Return [X, Y] of the center of cell containing provided text 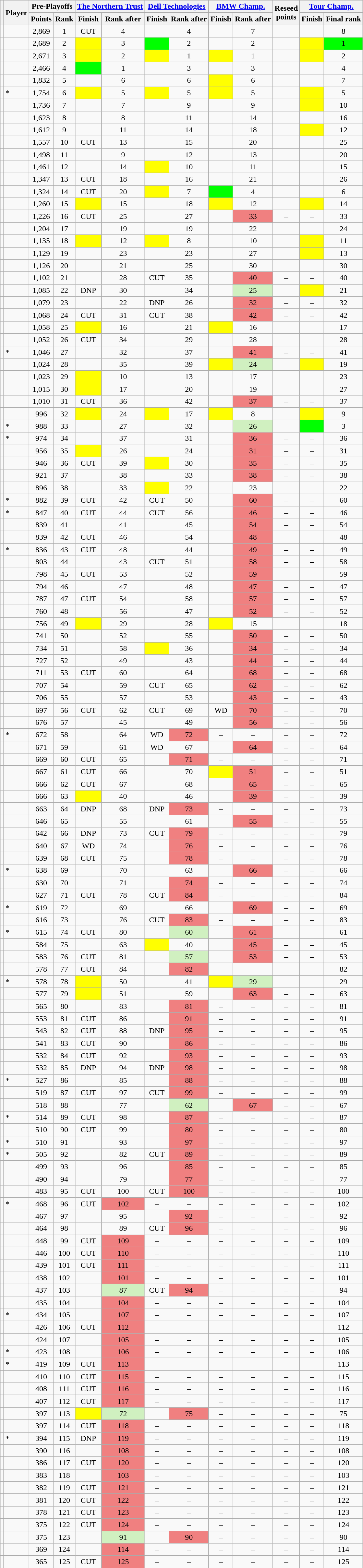
756 [42, 624]
2,689 [42, 43]
1,623 [42, 117]
527 [42, 1080]
1,079 [42, 303]
468 [42, 1204]
639 [42, 858]
439 [42, 1265]
483 [42, 1191]
464 [42, 1228]
672 [42, 735]
408 [42, 1389]
1,832 [42, 80]
467 [42, 1216]
642 [42, 833]
734 [42, 648]
921 [42, 475]
1,736 [42, 105]
505 [42, 1155]
584 [42, 945]
663 [42, 809]
Reseedpoints [286, 13]
697 [42, 710]
616 [42, 920]
543 [42, 1031]
988 [42, 426]
365 [42, 1562]
426 [42, 1327]
646 [42, 821]
803 [42, 562]
1,461 [42, 167]
640 [42, 846]
1,135 [42, 241]
2,869 [42, 31]
383 [42, 1475]
386 [42, 1463]
583 [42, 957]
410 [42, 1377]
Dell Technologies [176, 6]
Rank [64, 19]
798 [42, 574]
619 [42, 907]
1,010 [42, 401]
946 [42, 463]
1,052 [42, 340]
996 [42, 414]
Pre-Playoffs [52, 6]
381 [42, 1500]
676 [42, 722]
1,754 [42, 93]
The Northern Trust [110, 6]
1,347 [42, 179]
394 [42, 1438]
490 [42, 1179]
434 [42, 1315]
Player [17, 13]
437 [42, 1290]
671 [42, 747]
638 [42, 870]
Tour Champ. [332, 6]
Final rank [344, 19]
1,023 [42, 377]
378 [42, 1512]
541 [42, 1043]
741 [42, 636]
787 [42, 599]
1,204 [42, 229]
896 [42, 488]
1,612 [42, 130]
1,058 [42, 327]
Points [42, 19]
1,557 [42, 142]
2,671 [42, 56]
499 [42, 1167]
438 [42, 1278]
1,015 [42, 389]
627 [42, 895]
760 [42, 611]
390 [42, 1451]
424 [42, 1340]
667 [42, 772]
630 [42, 883]
369 [42, 1550]
BMW Champ. [241, 6]
707 [42, 685]
419 [42, 1364]
446 [42, 1253]
669 [42, 760]
1,024 [42, 365]
1,324 [42, 192]
423 [42, 1352]
514 [42, 1117]
565 [42, 1006]
382 [42, 1488]
794 [42, 587]
836 [42, 550]
448 [42, 1241]
2,466 [42, 68]
727 [42, 661]
706 [42, 698]
882 [42, 500]
553 [42, 1019]
615 [42, 932]
518 [42, 1105]
974 [42, 438]
1,498 [42, 155]
1,126 [42, 266]
711 [42, 673]
577 [42, 994]
1,226 [42, 216]
1,260 [42, 204]
1,046 [42, 352]
407 [42, 1401]
1,129 [42, 253]
956 [42, 451]
1,068 [42, 315]
1,102 [42, 278]
435 [42, 1302]
1,085 [42, 290]
847 [42, 512]
519 [42, 1093]
